Pinpoint the cell where the given text exists, returning its (X, Y) midpoint coordinate. 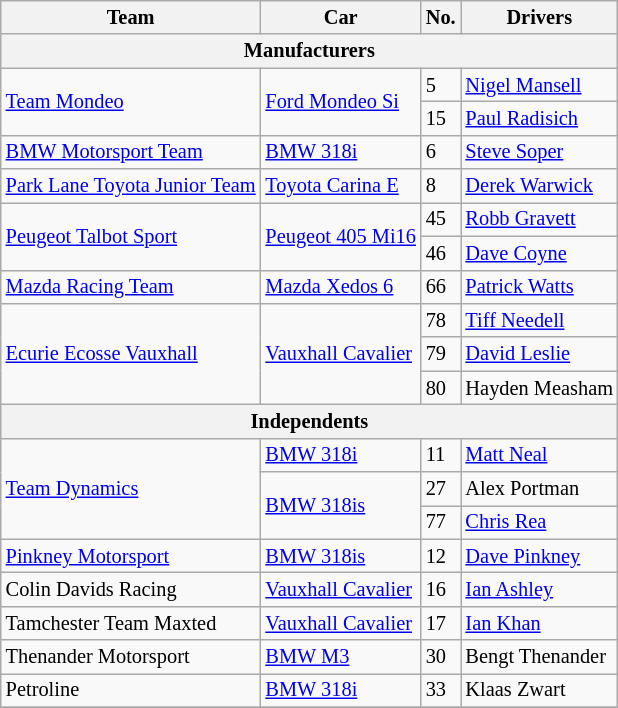
Peugeot Talbot Sport (131, 236)
6 (441, 152)
45 (441, 219)
Klaas Zwart (540, 690)
Manufacturers (310, 51)
BMW Motorsport Team (131, 152)
Park Lane Toyota Junior Team (131, 186)
80 (441, 388)
16 (441, 589)
Alex Portman (540, 489)
Dave Coyne (540, 253)
Ford Mondeo Si (341, 102)
46 (441, 253)
Mazda Racing Team (131, 287)
Tamchester Team Maxted (131, 623)
Thenander Motorsport (131, 657)
33 (441, 690)
Steve Soper (540, 152)
17 (441, 623)
77 (441, 522)
Mazda Xedos 6 (341, 287)
No. (441, 17)
Matt Neal (540, 455)
Car (341, 17)
78 (441, 320)
Peugeot 405 Mi16 (341, 236)
Ian Khan (540, 623)
11 (441, 455)
Ian Ashley (540, 589)
Petroline (131, 690)
Toyota Carina E (341, 186)
Derek Warwick (540, 186)
David Leslie (540, 354)
15 (441, 118)
Bengt Thenander (540, 657)
Dave Pinkney (540, 556)
Paul Radisich (540, 118)
5 (441, 85)
Colin Davids Racing (131, 589)
Tiff Needell (540, 320)
Team (131, 17)
Team Mondeo (131, 102)
Chris Rea (540, 522)
79 (441, 354)
12 (441, 556)
Hayden Measham (540, 388)
Patrick Watts (540, 287)
Pinkney Motorsport (131, 556)
Ecurie Ecosse Vauxhall (131, 354)
8 (441, 186)
Nigel Mansell (540, 85)
Independents (310, 421)
BMW M3 (341, 657)
Robb Gravett (540, 219)
27 (441, 489)
Team Dynamics (131, 488)
30 (441, 657)
Drivers (540, 17)
66 (441, 287)
